Search for the cell housing the specified text and yield its [x, y] center coordinate. 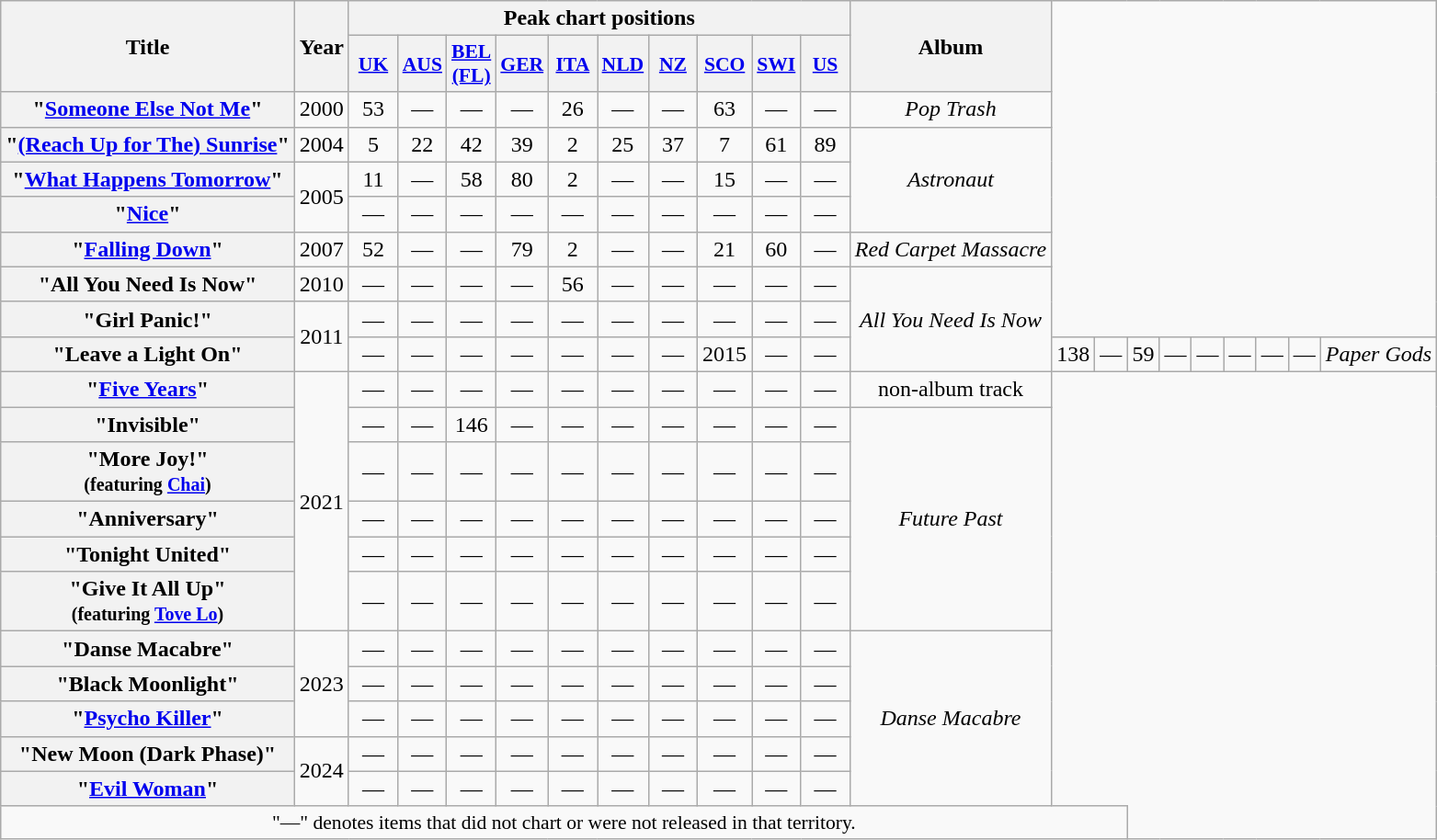
15 [724, 179]
60 [776, 249]
"Give It All Up"(featuring Tove Lo) [148, 601]
7 [724, 144]
146 [471, 424]
52 [373, 249]
"All You Need Is Now" [148, 284]
"Black Moonlight" [148, 684]
2023 [322, 684]
Year [322, 46]
Danse Macabre [951, 719]
"Someone Else Not Me" [148, 109]
42 [471, 144]
5 [373, 144]
80 [522, 179]
59 [1144, 354]
21 [724, 249]
"Nice" [148, 214]
61 [776, 144]
37 [673, 144]
"Danse Macabre" [148, 649]
11 [373, 179]
"Falling Down" [148, 249]
Red Carpet Massacre [951, 249]
"Girl Panic!" [148, 319]
2015 [724, 354]
"Evil Woman" [148, 789]
"(Reach Up for The) Sunrise" [148, 144]
79 [522, 249]
63 [724, 109]
"More Joy!"(featuring Chai) [148, 472]
NZ [673, 64]
53 [373, 109]
"Invisible" [148, 424]
89 [826, 144]
UK [373, 64]
"Psycho Killer" [148, 719]
Title [148, 46]
"—" denotes items that did not chart or were not released in that territory. [565, 823]
2005 [322, 197]
NLD [623, 64]
Paper Gods [1378, 354]
2000 [322, 109]
Album [951, 46]
2004 [322, 144]
2011 [322, 336]
AUS [423, 64]
138 [1074, 354]
2010 [322, 284]
56 [572, 284]
"Tonight United" [148, 554]
Peak chart positions [599, 18]
26 [572, 109]
25 [623, 144]
39 [522, 144]
2024 [322, 771]
"New Moon (Dark Phase)" [148, 754]
GER [522, 64]
US [826, 64]
22 [423, 144]
Future Past [951, 518]
Astronaut [951, 179]
SCO [724, 64]
2021 [322, 501]
non-album track [951, 389]
SWI [776, 64]
"Anniversary" [148, 519]
BEL(FL) [471, 64]
ITA [572, 64]
"Five Years" [148, 389]
All You Need Is Now [951, 319]
"What Happens Tomorrow" [148, 179]
"Leave a Light On" [148, 354]
2007 [322, 249]
58 [471, 179]
Pop Trash [951, 109]
